For the text-containing cell, return its midpoint in [x, y] coordinate format. 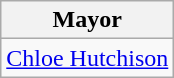
Chloe Hutchison [88, 58]
Mayor [88, 20]
